Return (x, y) of the center of cell containing provided text 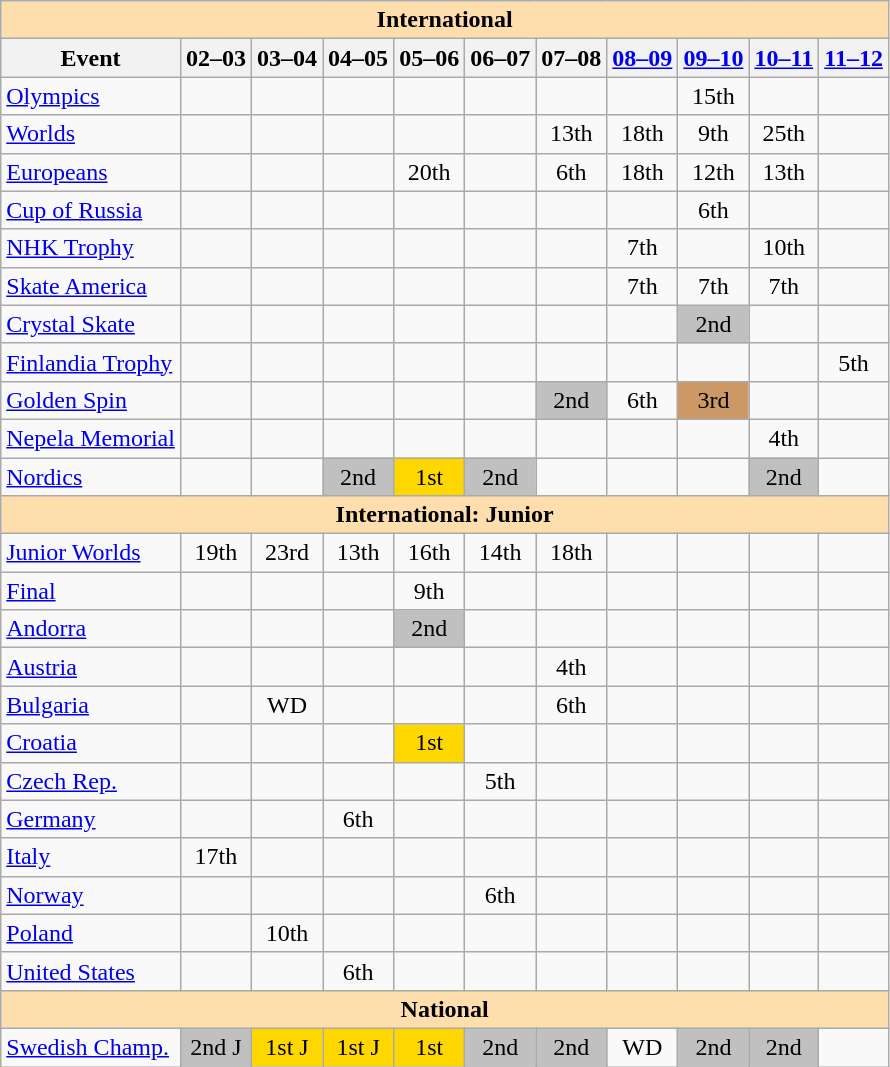
Austria (91, 667)
09–10 (714, 58)
14th (500, 553)
United States (91, 971)
Norway (91, 895)
05–06 (430, 58)
Poland (91, 933)
Croatia (91, 743)
Germany (91, 819)
06–07 (500, 58)
08–09 (642, 58)
07–08 (572, 58)
National (445, 1009)
10–11 (784, 58)
Golden Spin (91, 400)
Nordics (91, 477)
3rd (714, 400)
Finlandia Trophy (91, 362)
04–05 (358, 58)
23rd (286, 553)
Crystal Skate (91, 324)
25th (784, 134)
17th (216, 857)
19th (216, 553)
Skate America (91, 286)
Italy (91, 857)
03–04 (286, 58)
Junior Worlds (91, 553)
11–12 (854, 58)
Worlds (91, 134)
Bulgaria (91, 705)
20th (430, 172)
Event (91, 58)
Olympics (91, 96)
Final (91, 591)
NHK Trophy (91, 248)
Czech Rep. (91, 781)
02–03 (216, 58)
Cup of Russia (91, 210)
International: Junior (445, 515)
Europeans (91, 172)
16th (430, 553)
International (445, 20)
Andorra (91, 629)
15th (714, 96)
2nd J (216, 1047)
12th (714, 172)
Nepela Memorial (91, 438)
Swedish Champ. (91, 1047)
